Output the [X, Y] coordinate of the center of the cell containing the given text.  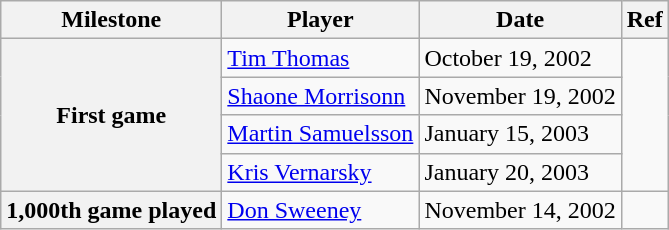
Player [320, 20]
Ref [644, 20]
Milestone [112, 20]
November 14, 2002 [520, 210]
January 15, 2003 [520, 134]
Tim Thomas [320, 58]
Date [520, 20]
Martin Samuelsson [320, 134]
November 19, 2002 [520, 96]
Don Sweeney [320, 210]
Shaone Morrisonn [320, 96]
First game [112, 115]
Kris Vernarsky [320, 172]
October 19, 2002 [520, 58]
January 20, 2003 [520, 172]
1,000th game played [112, 210]
